Output the (X, Y) coordinate of the center of the cell containing the given text.  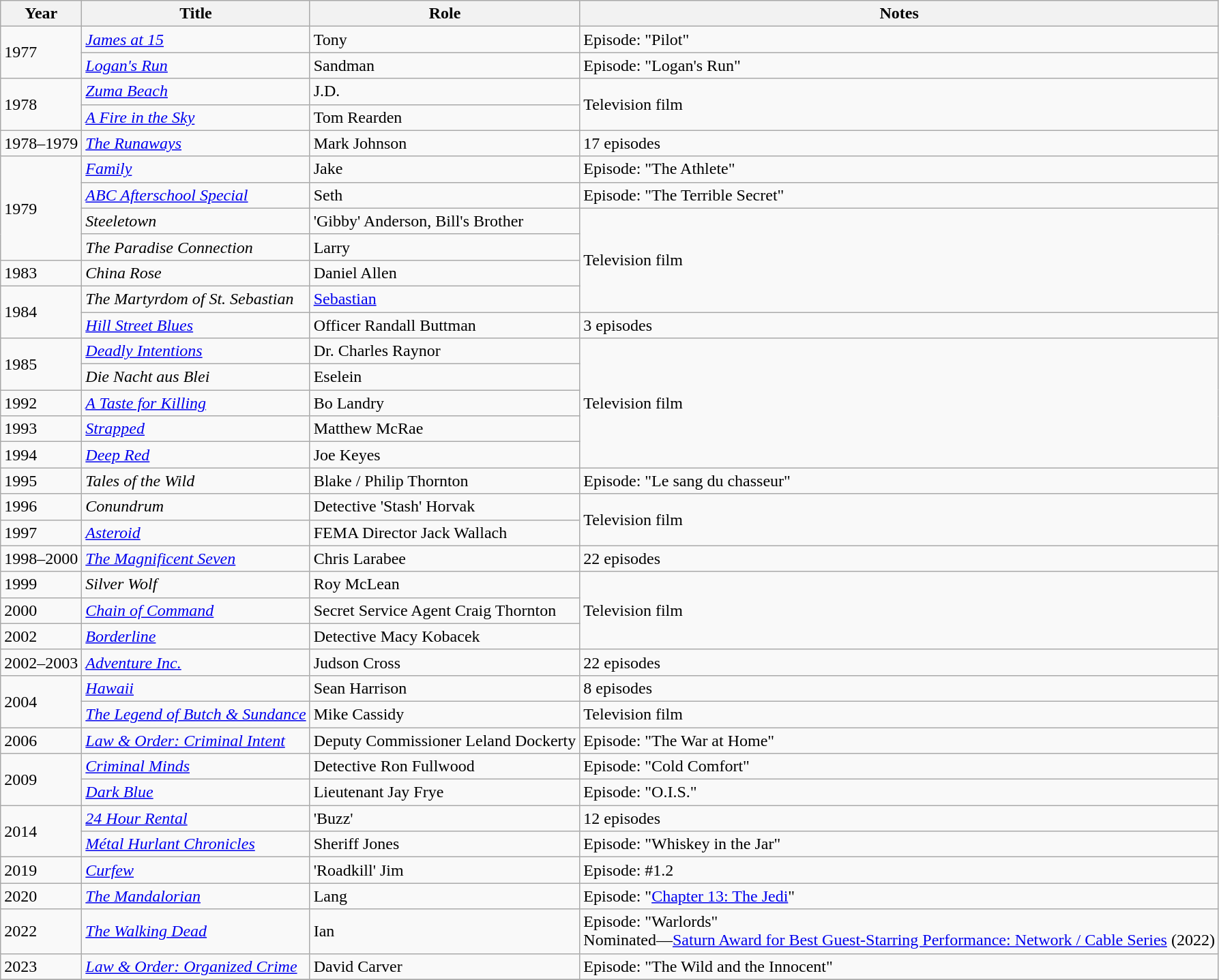
Eselein (445, 377)
Sean Harrison (445, 688)
Detective 'Stash' Horvak (445, 507)
Notes (899, 14)
2022 (41, 932)
2004 (41, 701)
Sheriff Jones (445, 844)
Episode: "Chapter 13: The Jedi" (899, 896)
Secret Service Agent Craig Thornton (445, 610)
Roy McLean (445, 584)
Detective Ron Fullwood (445, 767)
1993 (41, 429)
Blake / Philip Thornton (445, 481)
Adventure Inc. (196, 662)
Episode: "The Athlete" (899, 169)
Episode: "O.I.S." (899, 792)
1985 (41, 364)
Episode: "Warlords"Nominated—Saturn Award for Best Guest-Starring Performance: Network / Cable Series (2022) (899, 932)
1992 (41, 403)
Métal Hurlant Chronicles (196, 844)
3 episodes (899, 325)
Strapped (196, 429)
Episode: "The Wild and the Innocent" (899, 966)
Ian (445, 932)
2000 (41, 610)
2020 (41, 896)
Officer Randall Buttman (445, 325)
Lang (445, 896)
Bo Landry (445, 403)
12 episodes (899, 818)
1978 (41, 104)
Law & Order: Organized Crime (196, 966)
The Walking Dead (196, 932)
J.D. (445, 91)
Curfew (196, 870)
Daniel Allen (445, 273)
Die Nacht aus Blei (196, 377)
1995 (41, 481)
1983 (41, 273)
2019 (41, 870)
Conundrum (196, 507)
The Martyrdom of St. Sebastian (196, 299)
Mark Johnson (445, 143)
Episode: "Logan's Run" (899, 65)
Role (445, 14)
Lieutenant Jay Frye (445, 792)
Joe Keyes (445, 455)
Dark Blue (196, 792)
Borderline (196, 636)
'Gibby' Anderson, Bill's Brother (445, 221)
The Paradise Connection (196, 247)
Law & Order: Criminal Intent (196, 740)
2009 (41, 779)
2023 (41, 966)
24 Hour Rental (196, 818)
David Carver (445, 966)
1979 (41, 208)
17 episodes (899, 143)
1994 (41, 455)
James at 15 (196, 40)
1984 (41, 312)
'Roadkill' Jim (445, 870)
Episode: "Pilot" (899, 40)
Chain of Command (196, 610)
Dr. Charles Raynor (445, 351)
Criminal Minds (196, 767)
Deputy Commissioner Leland Dockerty (445, 740)
Seth (445, 195)
Title (196, 14)
Hill Street Blues (196, 325)
'Buzz' (445, 818)
Tony (445, 40)
Hawaii (196, 688)
2014 (41, 831)
Year (41, 14)
A Taste for Killing (196, 403)
Deadly Intentions (196, 351)
Mike Cassidy (445, 714)
Silver Wolf (196, 584)
A Fire in the Sky (196, 117)
Deep Red (196, 455)
2006 (41, 740)
2002 (41, 636)
Sandman (445, 65)
Tom Rearden (445, 117)
Matthew McRae (445, 429)
Larry (445, 247)
ABC Afterschool Special (196, 195)
1977 (41, 53)
Zuma Beach (196, 91)
1978–1979 (41, 143)
Logan's Run (196, 65)
1997 (41, 533)
Episode: "The Terrible Secret" (899, 195)
Episode: "The War at Home" (899, 740)
8 episodes (899, 688)
Jake (445, 169)
Tales of the Wild (196, 481)
Family (196, 169)
Judson Cross (445, 662)
The Mandalorian (196, 896)
The Legend of Butch & Sundance (196, 714)
Episode: "Le sang du chasseur" (899, 481)
The Magnificent Seven (196, 559)
Sebastian (445, 299)
1996 (41, 507)
Detective Macy Kobacek (445, 636)
Asteroid (196, 533)
Steeletown (196, 221)
1999 (41, 584)
FEMA Director Jack Wallach (445, 533)
China Rose (196, 273)
Chris Larabee (445, 559)
1998–2000 (41, 559)
The Runaways (196, 143)
Episode: "Cold Comfort" (899, 767)
2002–2003 (41, 662)
Episode: "Whiskey in the Jar" (899, 844)
Episode: #1.2 (899, 870)
